Return (x, y) of the center of cell containing provided text 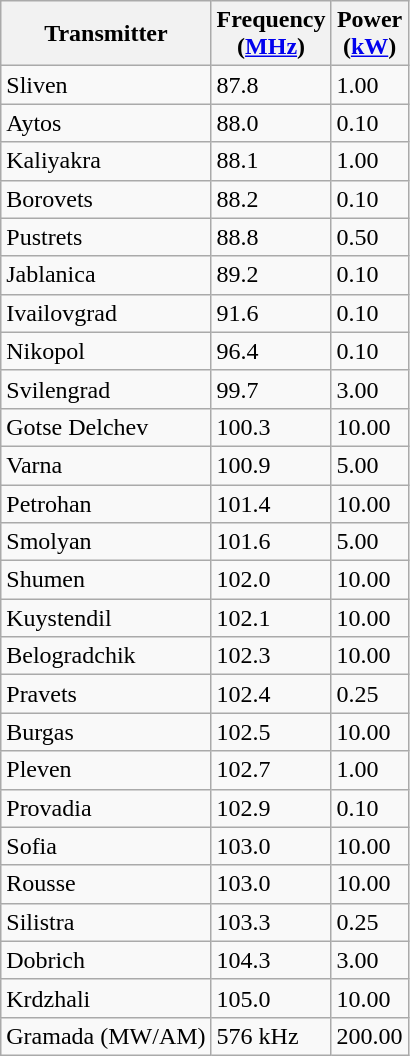
102.3 (271, 656)
Silistra (106, 922)
Svilengrad (106, 389)
88.2 (271, 199)
576 kHz (271, 1036)
Frequency(MHz) (271, 34)
Nikopol (106, 351)
105.0 (271, 998)
89.2 (271, 275)
100.9 (271, 465)
88.0 (271, 123)
Gotse Delchev (106, 427)
Gramada (MW/AM) (106, 1036)
Rousse (106, 884)
Pravets (106, 694)
102.1 (271, 618)
96.4 (271, 351)
87.8 (271, 85)
Jablanica (106, 275)
104.3 (271, 960)
Provadia (106, 808)
102.4 (271, 694)
Petrohan (106, 503)
Krdzhali (106, 998)
Power(kW) (370, 34)
Kaliyakra (106, 161)
200.00 (370, 1036)
102.0 (271, 580)
0.50 (370, 237)
Aytos (106, 123)
Pleven (106, 770)
Shumen (106, 580)
Varna (106, 465)
88.8 (271, 237)
100.3 (271, 427)
Sofia (106, 846)
102.9 (271, 808)
102.5 (271, 732)
99.7 (271, 389)
103.3 (271, 922)
Smolyan (106, 542)
Belogradchik (106, 656)
Burgas (106, 732)
Transmitter (106, 34)
Pustrets (106, 237)
102.7 (271, 770)
Kuystendil (106, 618)
91.6 (271, 313)
101.4 (271, 503)
Borovets (106, 199)
Sliven (106, 85)
Dobrich (106, 960)
Ivailovgrad (106, 313)
101.6 (271, 542)
88.1 (271, 161)
